Search for the cell housing the specified text and yield its [x, y] center coordinate. 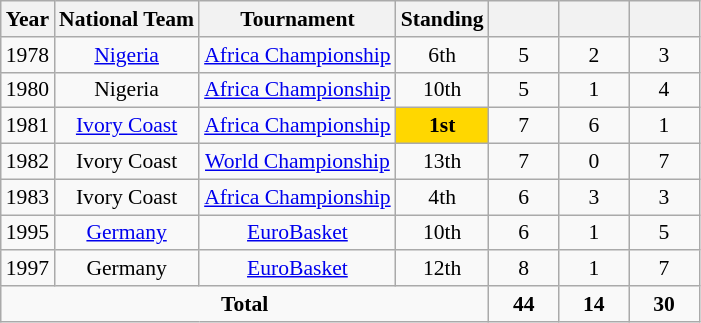
4th [442, 197]
Year [28, 19]
1983 [28, 197]
Tournament [298, 19]
0 [594, 162]
12th [442, 269]
1978 [28, 55]
13th [442, 162]
4 [664, 90]
1982 [28, 162]
Total [245, 304]
44 [524, 304]
30 [664, 304]
National Team [126, 19]
1981 [28, 126]
8 [524, 269]
Standing [442, 19]
1st [442, 126]
2 [594, 55]
1995 [28, 233]
14 [594, 304]
World Championship [298, 162]
1997 [28, 269]
6th [442, 55]
1980 [28, 90]
